Return (x, y) of the center of cell containing provided text 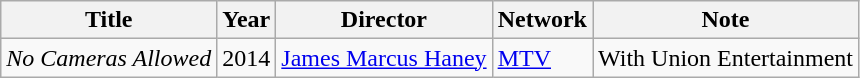
MTV (542, 58)
Title (109, 20)
With Union Entertainment (725, 58)
James Marcus Haney (384, 58)
2014 (246, 58)
No Cameras Allowed (109, 58)
Network (542, 20)
Director (384, 20)
Year (246, 20)
Note (725, 20)
